Output the (X, Y) coordinate of the center of the cell containing the given text.  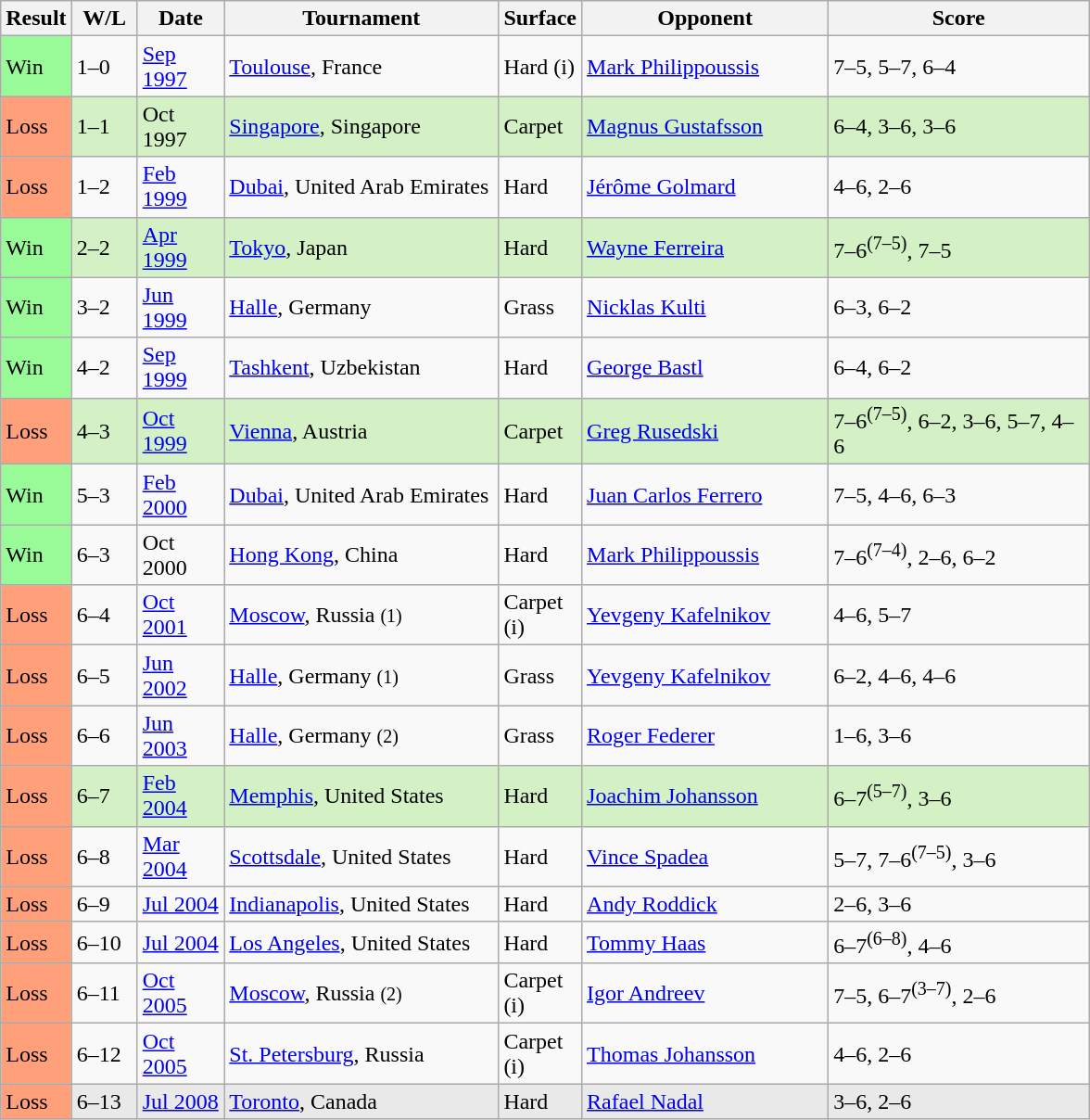
George Bastl (705, 367)
6–11 (104, 994)
6–10 (104, 942)
4–3 (104, 431)
Jul 2008 (181, 1101)
6–3 (104, 554)
Tokyo, Japan (361, 247)
Halle, Germany (1) (361, 675)
Rafael Nadal (705, 1101)
6–4, 6–2 (958, 367)
6–7 (104, 795)
Juan Carlos Ferrero (705, 495)
Oct 2001 (181, 616)
Result (36, 19)
Sep 1999 (181, 367)
6–6 (104, 736)
Toulouse, France (361, 67)
Joachim Johansson (705, 795)
Igor Andreev (705, 994)
1–6, 3–6 (958, 736)
Memphis, United States (361, 795)
Feb 2004 (181, 795)
6–13 (104, 1101)
7–5, 6–7(3–7), 2–6 (958, 994)
Tournament (361, 19)
Wayne Ferreira (705, 247)
7–6(7–5), 7–5 (958, 247)
Halle, Germany (361, 308)
Indianapolis, United States (361, 904)
Singapore, Singapore (361, 126)
Scottsdale, United States (361, 857)
Nicklas Kulti (705, 308)
Oct 1997 (181, 126)
Feb 2000 (181, 495)
Los Angeles, United States (361, 942)
6–4 (104, 616)
Date (181, 19)
6–12 (104, 1053)
Andy Roddick (705, 904)
St. Petersburg, Russia (361, 1053)
Hard (i) (540, 67)
6–7(6–8), 4–6 (958, 942)
Opponent (705, 19)
7–5, 5–7, 6–4 (958, 67)
Halle, Germany (2) (361, 736)
Greg Rusedski (705, 431)
Feb 1999 (181, 187)
4–6, 5–7 (958, 616)
1–1 (104, 126)
2–6, 3–6 (958, 904)
Toronto, Canada (361, 1101)
7–5, 4–6, 6–3 (958, 495)
7–6(7–4), 2–6, 6–2 (958, 554)
Tommy Haas (705, 942)
Roger Federer (705, 736)
Jun 1999 (181, 308)
1–2 (104, 187)
Jun 2003 (181, 736)
5–7, 7–6(7–5), 3–6 (958, 857)
Oct 1999 (181, 431)
Magnus Gustafsson (705, 126)
Jérôme Golmard (705, 187)
3–6, 2–6 (958, 1101)
7–6(7–5), 6–2, 3–6, 5–7, 4–6 (958, 431)
Vince Spadea (705, 857)
6–3, 6–2 (958, 308)
6–9 (104, 904)
Moscow, Russia (1) (361, 616)
Tashkent, Uzbekistan (361, 367)
6–2, 4–6, 4–6 (958, 675)
Oct 2000 (181, 554)
1–0 (104, 67)
Vienna, Austria (361, 431)
4–2 (104, 367)
Jun 2002 (181, 675)
Surface (540, 19)
Mar 2004 (181, 857)
Thomas Johansson (705, 1053)
6–5 (104, 675)
Hong Kong, China (361, 554)
Moscow, Russia (2) (361, 994)
2–2 (104, 247)
Apr 1999 (181, 247)
Score (958, 19)
Sep 1997 (181, 67)
6–7(5–7), 3–6 (958, 795)
6–4, 3–6, 3–6 (958, 126)
W/L (104, 19)
6–8 (104, 857)
3–2 (104, 308)
5–3 (104, 495)
